Scan for the cell matching the given text and deliver its (X, Y) coordinate at center. 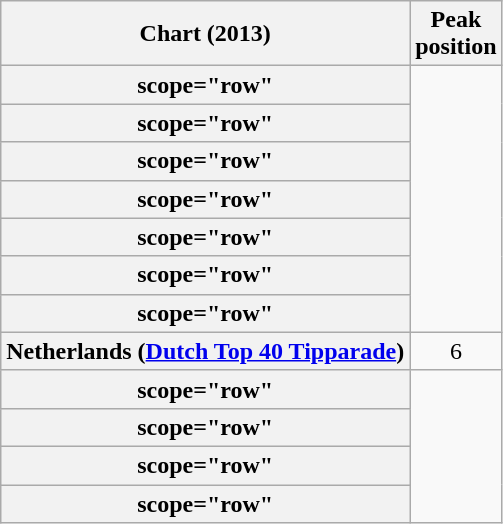
6 (456, 351)
Chart (2013) (206, 34)
Netherlands (Dutch Top 40 Tipparade) (206, 351)
Peakposition (456, 34)
